Output the (x, y) coordinate of the center of the cell containing the given text.  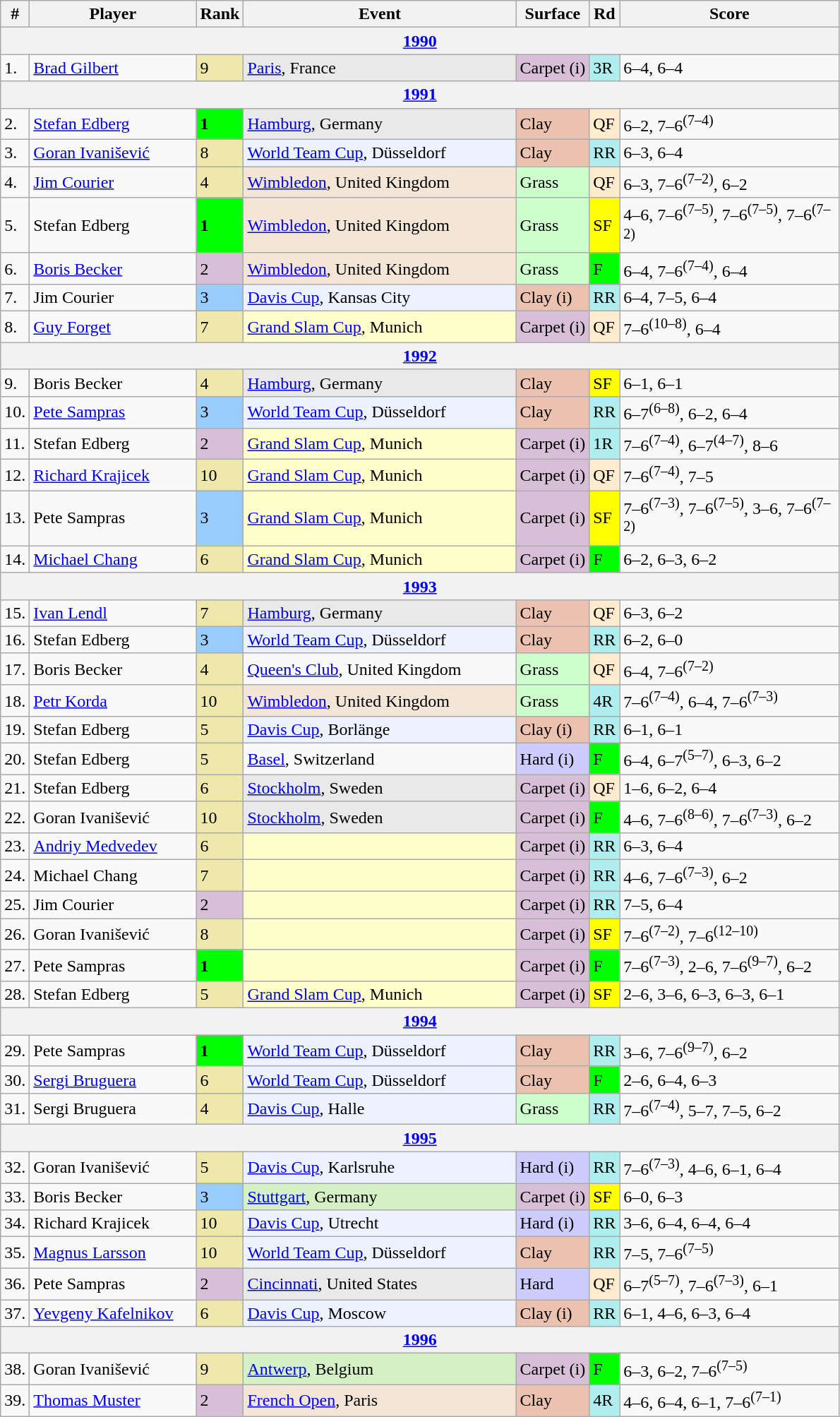
5. (16, 225)
Surface (553, 14)
Score (730, 14)
9. (16, 383)
35. (16, 1252)
7–6(7–4), 6–4, 7–6(7–3) (730, 700)
Ivan Lendl (113, 613)
Antwerp, Belgium (380, 1370)
31. (16, 1108)
6–4, 6–4 (730, 68)
1990 (420, 41)
1. (16, 68)
10. (16, 412)
Event (380, 14)
8. (16, 328)
Yevgeny Kafelnikov (113, 1313)
1992 (420, 356)
21. (16, 788)
Davis Cup, Karlsruhe (380, 1168)
7–6(7–4), 7–5 (730, 476)
6–7(5–7), 7–6(7–3), 6–1 (730, 1284)
Guy Forget (113, 328)
22. (16, 818)
13. (16, 518)
1993 (420, 586)
Magnus Larsson (113, 1252)
24. (16, 875)
30. (16, 1080)
4–6, 7–6(8–6), 7–6(7–3), 6–2 (730, 818)
6–1, 4–6, 6–3, 6–4 (730, 1313)
6–3, 6–2 (730, 613)
Thomas Muster (113, 1401)
6–0, 6–3 (730, 1197)
2–6, 6–4, 6–3 (730, 1080)
7–6(7–4), 6–7(4–7), 8–6 (730, 443)
7–6(7–3), 7–6(7–5), 3–6, 7–6(7–2) (730, 518)
6–7(6–8), 6–2, 6–4 (730, 412)
32. (16, 1168)
Davis Cup, Kansas City (380, 298)
1994 (420, 1022)
7–6(7–3), 2–6, 7–6(9–7), 6–2 (730, 966)
7–6(7–4), 5–7, 7–5, 6–2 (730, 1108)
6–4, 7–6(7–2) (730, 669)
16. (16, 640)
3–6, 6–4, 6–4, 6–4 (730, 1224)
38. (16, 1370)
6–4, 7–6(7–4), 6–4 (730, 268)
Queen's Club, United Kingdom (380, 669)
7–5, 6–4 (730, 904)
Hard (553, 1284)
7–6(7–2), 7–6(12–10) (730, 933)
6–2, 7–6(7–4) (730, 124)
20. (16, 760)
6. (16, 268)
27. (16, 966)
6–4, 7–5, 6–4 (730, 298)
6–2, 6–0 (730, 640)
6–2, 6–3, 6–2 (730, 559)
4. (16, 182)
7. (16, 298)
French Open, Paris (380, 1401)
4–6, 6–4, 6–1, 7–6(7–1) (730, 1401)
37. (16, 1313)
Cincinnati, United States (380, 1284)
Basel, Switzerland (380, 760)
1–6, 6–2, 6–4 (730, 788)
1R (604, 443)
3R (604, 68)
12. (16, 476)
Andriy Medvedev (113, 847)
1996 (420, 1340)
3. (16, 153)
1995 (420, 1138)
6–3, 7–6(7–2), 6–2 (730, 182)
Player (113, 14)
15. (16, 613)
Petr Korda (113, 700)
3–6, 7–6(9–7), 6–2 (730, 1051)
7–6(7–3), 4–6, 6–1, 6–4 (730, 1168)
7–5, 7–6(7–5) (730, 1252)
17. (16, 669)
4–6, 7–6(7–3), 6–2 (730, 875)
Davis Cup, Utrecht (380, 1224)
Rank (220, 14)
14. (16, 559)
28. (16, 995)
34. (16, 1224)
2–6, 3–6, 6–3, 6–3, 6–1 (730, 995)
33. (16, 1197)
Stuttgart, Germany (380, 1197)
29. (16, 1051)
Davis Cup, Halle (380, 1108)
Paris, France (380, 68)
6–4, 6–7(5–7), 6–3, 6–2 (730, 760)
Davis Cup, Moscow (380, 1313)
2. (16, 124)
# (16, 14)
7–6(10–8), 6–4 (730, 328)
11. (16, 443)
Brad Gilbert (113, 68)
25. (16, 904)
18. (16, 700)
23. (16, 847)
36. (16, 1284)
Davis Cup, Borlänge (380, 730)
39. (16, 1401)
1991 (420, 95)
6–3, 6–2, 7–6(7–5) (730, 1370)
19. (16, 730)
Rd (604, 14)
26. (16, 933)
4–6, 7–6(7–5), 7–6(7–5), 7–6(7–2) (730, 225)
